Return (X, Y) of the center of cell containing provided text 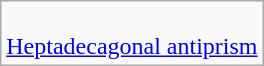
Heptadecagonal antiprism (132, 34)
